Capture the cell that displays the provided text and extract its [x, y] central coordinate. 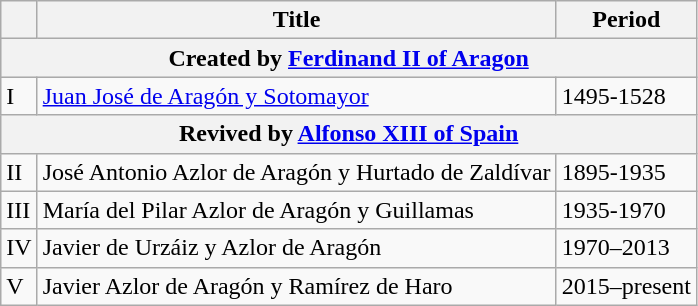
1970–2013 [626, 248]
María del Pilar Azlor de Aragón y Guillamas [296, 210]
Revived by Alfonso XIII of Spain [349, 134]
Title [296, 20]
Juan José de Aragón y Sotomayor [296, 96]
V [19, 286]
Created by Ferdinand II of Aragon [349, 58]
1935-1970 [626, 210]
III [19, 210]
Period [626, 20]
1495-1528 [626, 96]
IV [19, 248]
II [19, 172]
Javier Azlor de Aragón y Ramírez de Haro [296, 286]
Javier de Urzáiz y Azlor de Aragón [296, 248]
I [19, 96]
2015–present [626, 286]
José Antonio Azlor de Aragón y Hurtado de Zaldívar [296, 172]
1895-1935 [626, 172]
